Provide the [x, y] coordinate of the cell's center where the given text is located.  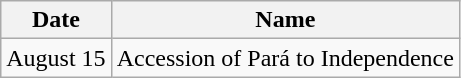
August 15 [56, 58]
Date [56, 20]
Name [285, 20]
Accession of Pará to Independence [285, 58]
